From the cell containing the given text, extract its center point as [X, Y] coordinate. 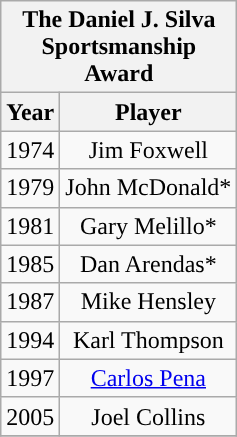
1979 [30, 188]
Joel Collins [148, 416]
The Daniel J. Silva Sportsmanship Award [119, 47]
1994 [30, 340]
Carlos Pena [148, 378]
Player [148, 112]
2005 [30, 416]
Year [30, 112]
1997 [30, 378]
1981 [30, 226]
Jim Foxwell [148, 150]
John McDonald* [148, 188]
1974 [30, 150]
Gary Melillo* [148, 226]
Dan Arendas* [148, 264]
Karl Thompson [148, 340]
1987 [30, 302]
1985 [30, 264]
Mike Hensley [148, 302]
